Identify which cell holds the provided text, then report its (X, Y) central coordinate. 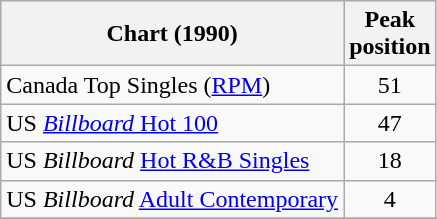
Canada Top Singles (RPM) (172, 85)
18 (390, 161)
US Billboard Adult Contemporary (172, 199)
Chart (1990) (172, 34)
Peakposition (390, 34)
US Billboard Hot 100 (172, 123)
47 (390, 123)
51 (390, 85)
US Billboard Hot R&B Singles (172, 161)
4 (390, 199)
